Find where the given text appears and provide that cell's center as (X, Y) coordinate. 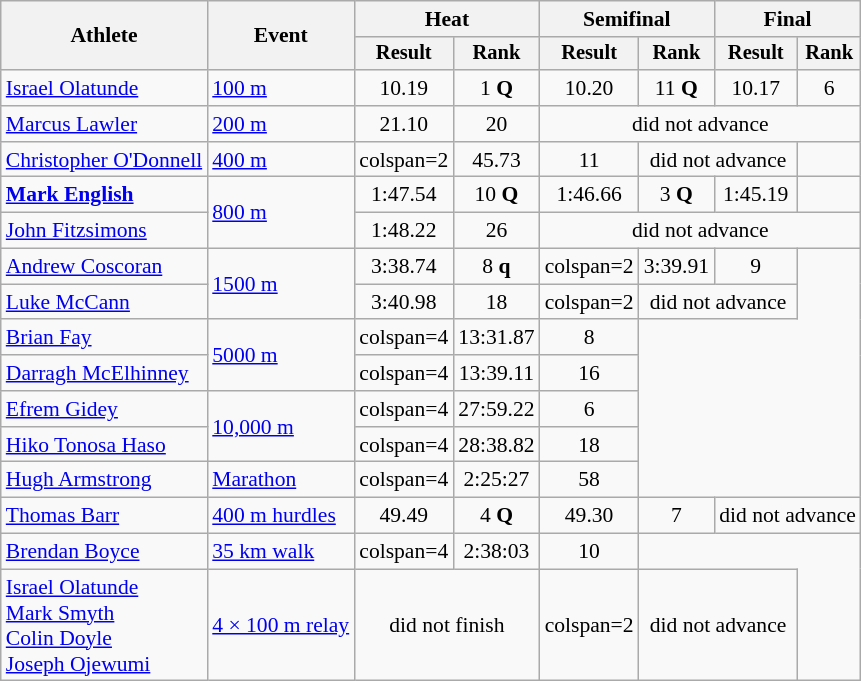
1:47.54 (404, 195)
10.20 (590, 88)
13:39.11 (496, 373)
Hugh Armstrong (104, 480)
11 Q (676, 88)
3:39.91 (676, 267)
4 × 100 m relay (280, 625)
100 m (280, 88)
1:46.66 (590, 195)
Brian Fay (104, 338)
Marathon (280, 480)
200 m (280, 124)
Israel Olatunde Mark Smyth Colin Doyle Joseph Ojewumi (104, 625)
1:48.22 (404, 231)
10.17 (756, 88)
Semifinal (628, 19)
Christopher O'Donnell (104, 160)
49.30 (590, 516)
11 (590, 160)
16 (590, 373)
45.73 (496, 160)
10.19 (404, 88)
2:38:03 (496, 552)
10 Q (496, 195)
3 Q (676, 195)
Brendan Boyce (104, 552)
did not finish (446, 625)
27:59.22 (496, 409)
1:45.19 (756, 195)
1500 m (280, 284)
Thomas Barr (104, 516)
Event (280, 36)
Mark English (104, 195)
3:38.74 (404, 267)
10,000 m (280, 426)
13:31.87 (496, 338)
28:38.82 (496, 445)
Marcus Lawler (104, 124)
35 km walk (280, 552)
9 (756, 267)
21.10 (404, 124)
Israel Olatunde (104, 88)
2:25:27 (496, 480)
10 (590, 552)
Athlete (104, 36)
3:40.98 (404, 302)
400 m hurdles (280, 516)
8 q (496, 267)
Hiko Tonosa Haso (104, 445)
Luke McCann (104, 302)
26 (496, 231)
4 Q (496, 516)
800 m (280, 212)
5000 m (280, 356)
Final (788, 19)
49.49 (404, 516)
20 (496, 124)
400 m (280, 160)
Darragh McElhinney (104, 373)
8 (590, 338)
58 (590, 480)
1 Q (496, 88)
John Fitzsimons (104, 231)
Efrem Gidey (104, 409)
Andrew Coscoran (104, 267)
7 (676, 516)
Heat (446, 19)
